Pinpoint the cell where the given text exists, returning its (x, y) midpoint coordinate. 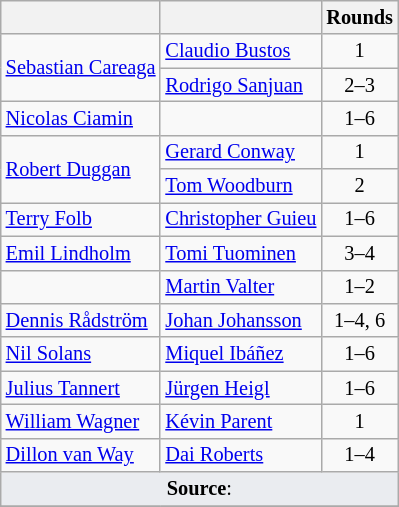
Julius Tannert (81, 388)
Dai Roberts (240, 455)
Terry Folb (81, 219)
Dennis Rådström (81, 320)
Jürgen Heigl (240, 388)
Tom Woodburn (240, 186)
Nil Solans (81, 354)
Robert Duggan (81, 168)
Christopher Guieu (240, 219)
Tomi Tuominen (240, 253)
Rounds (360, 17)
Rodrigo Sanjuan (240, 85)
Miquel Ibáñez (240, 354)
2–3 (360, 85)
1–4, 6 (360, 320)
Source: (200, 489)
Sebastian Careaga (81, 68)
Johan Johansson (240, 320)
Emil Lindholm (81, 253)
Kévin Parent (240, 421)
3–4 (360, 253)
Martin Valter (240, 287)
1–4 (360, 455)
Gerard Conway (240, 152)
William Wagner (81, 421)
Dillon van Way (81, 455)
Claudio Bustos (240, 51)
2 (360, 186)
Nicolas Ciamin (81, 118)
1–2 (360, 287)
